Extract the (X, Y) coordinate from the center of the cell holding the provided text.  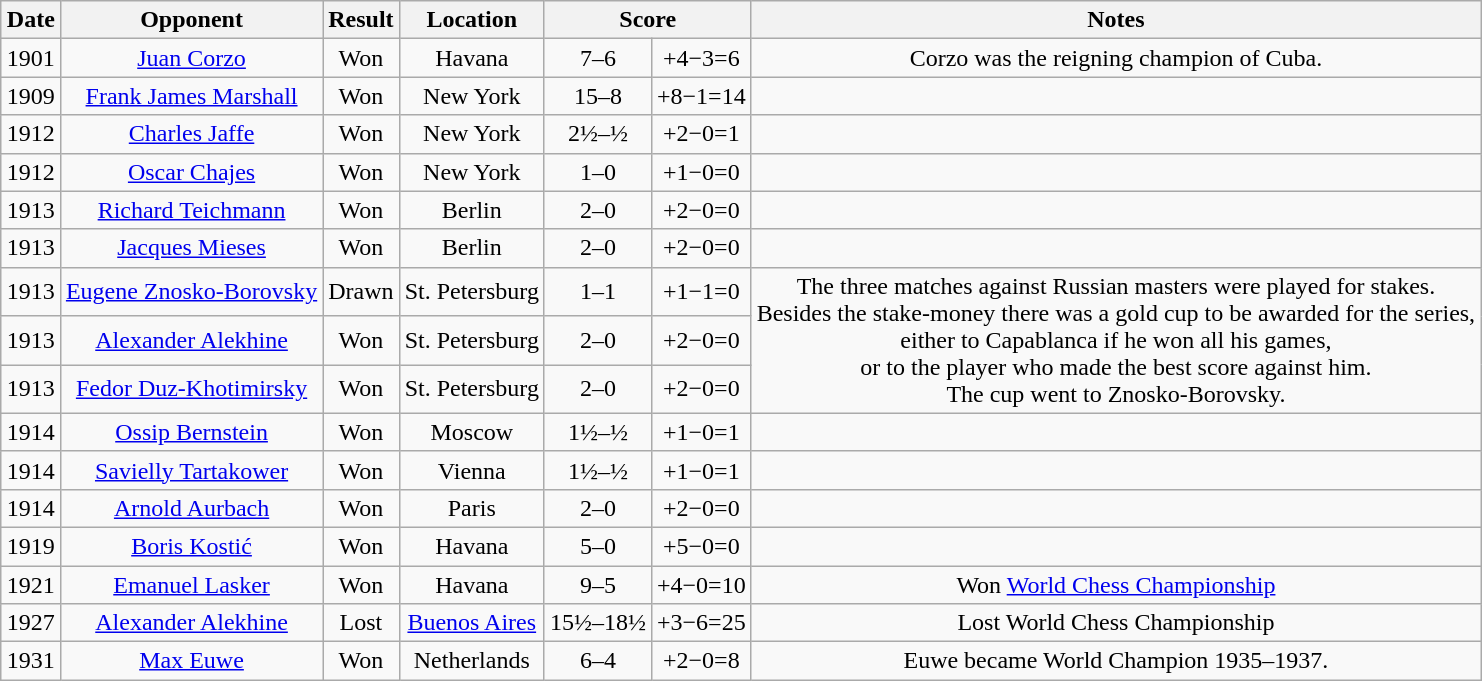
Lost (361, 623)
Juan Corzo (191, 58)
Corzo was the reigning champion of Cuba. (1116, 58)
7–6 (598, 58)
1901 (30, 58)
Location (472, 20)
+8−1=14 (701, 96)
Emanuel Lasker (191, 585)
Opponent (191, 20)
1909 (30, 96)
+2−0=8 (701, 661)
+4−0=10 (701, 585)
+2−0=1 (701, 134)
Boris Kostić (191, 546)
1927 (30, 623)
Arnold Aurbach (191, 508)
2½–½ (598, 134)
15½–18½ (598, 623)
Frank James Marshall (191, 96)
+4−3=6 (701, 58)
1–1 (598, 292)
Vienna (472, 470)
15–8 (598, 96)
Drawn (361, 292)
6–4 (598, 661)
1931 (30, 661)
Charles Jaffe (191, 134)
Score (648, 20)
+3−6=25 (701, 623)
Max Euwe (191, 661)
Fedor Duz-Khotimirsky (191, 390)
Oscar Chajes (191, 172)
Jacques Mieses (191, 248)
1921 (30, 585)
Buenos Aires (472, 623)
9–5 (598, 585)
Result (361, 20)
Won World Chess Championship (1116, 585)
Netherlands (472, 661)
Notes (1116, 20)
Lost World Chess Championship (1116, 623)
+5−0=0 (701, 546)
Paris (472, 508)
+1−1=0 (701, 292)
Richard Teichmann (191, 210)
Euwe became World Champion 1935–1937. (1116, 661)
1–0 (598, 172)
+1−0=0 (701, 172)
Savielly Tartakower (191, 470)
Ossip Bernstein (191, 432)
5–0 (598, 546)
Date (30, 20)
Moscow (472, 432)
Eugene Znosko-Borovsky (191, 292)
1919 (30, 546)
